Capture the cell that displays the provided text and extract its (X, Y) central coordinate. 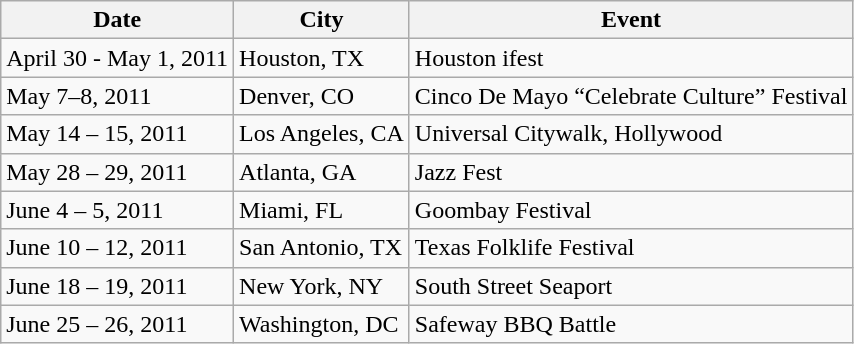
Washington, DC (322, 324)
Houston ifest (631, 58)
May 7–8, 2011 (118, 96)
Denver, CO (322, 96)
June 25 – 26, 2011 (118, 324)
May 14 – 15, 2011 (118, 134)
Atlanta, GA (322, 172)
Miami, FL (322, 210)
Safeway BBQ Battle (631, 324)
City (322, 20)
June 10 – 12, 2011 (118, 248)
Event (631, 20)
Los Angeles, CA (322, 134)
Universal Citywalk, Hollywood (631, 134)
Goombay Festival (631, 210)
Jazz Fest (631, 172)
Houston, TX (322, 58)
Texas Folklife Festival (631, 248)
June 18 – 19, 2011 (118, 286)
Date (118, 20)
San Antonio, TX (322, 248)
May 28 – 29, 2011 (118, 172)
April 30 - May 1, 2011 (118, 58)
New York, NY (322, 286)
June 4 – 5, 2011 (118, 210)
South Street Seaport (631, 286)
Cinco De Mayo “Celebrate Culture” Festival (631, 96)
